Scan for the cell matching the given text and deliver its (x, y) coordinate at center. 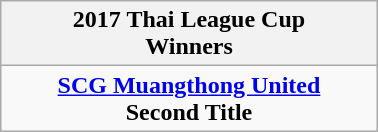
SCG Muangthong UnitedSecond Title (189, 98)
2017 Thai League CupWinners (189, 34)
